Capture the cell that displays the provided text and extract its (x, y) central coordinate. 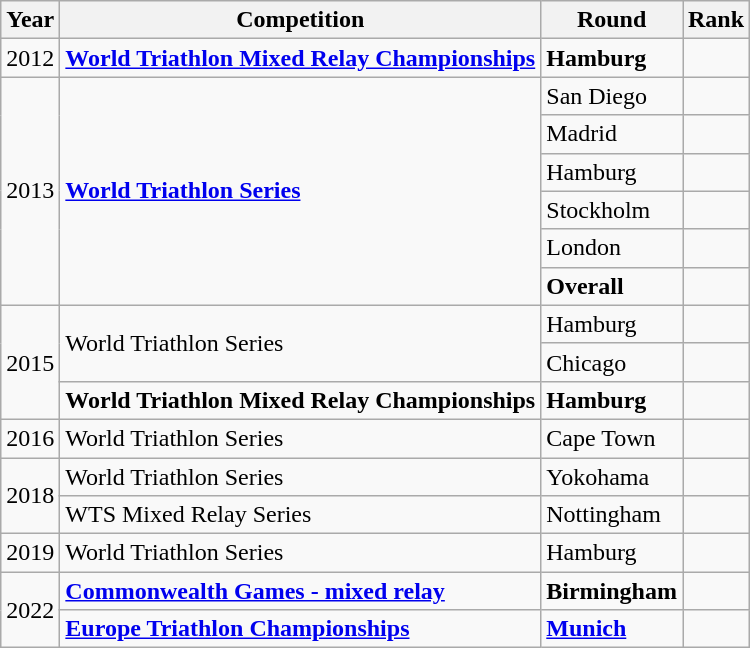
San Diego (612, 96)
2018 (30, 496)
Year (30, 20)
2012 (30, 58)
Stockholm (612, 210)
Nottingham (612, 515)
Chicago (612, 362)
Overall (612, 286)
Round (612, 20)
Madrid (612, 134)
Rank (716, 20)
Munich (612, 629)
Commonwealth Games - mixed relay (300, 591)
Competition (300, 20)
Yokohama (612, 477)
Cape Town (612, 438)
2013 (30, 191)
Birmingham (612, 591)
Europe Triathlon Championships (300, 629)
2016 (30, 438)
2022 (30, 610)
2019 (30, 553)
WTS Mixed Relay Series (300, 515)
2015 (30, 362)
London (612, 248)
